Output the (x, y) coordinate of the center of the cell containing the given text.  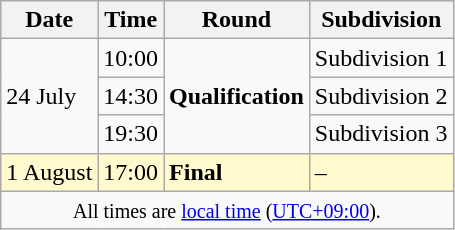
Subdivision (381, 20)
17:00 (131, 172)
Round (237, 20)
Final (237, 172)
Qualification (237, 96)
Date (50, 20)
– (381, 172)
19:30 (131, 134)
1 August (50, 172)
Subdivision 1 (381, 58)
10:00 (131, 58)
Subdivision 2 (381, 96)
14:30 (131, 96)
24 July (50, 96)
Subdivision 3 (381, 134)
All times are local time (UTC+09:00). (227, 210)
Time (131, 20)
